Determine the [X, Y] coordinate at the center of the cell enclosing the given text.  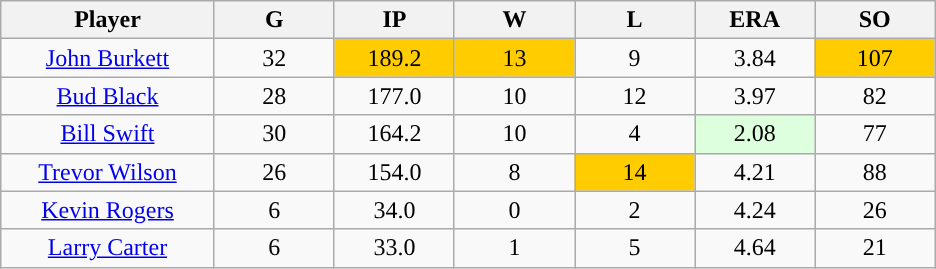
Larry Carter [108, 248]
Bill Swift [108, 134]
G [274, 20]
9 [635, 58]
IP [394, 20]
189.2 [394, 58]
82 [875, 96]
4.21 [755, 172]
33.0 [394, 248]
2 [635, 210]
32 [274, 58]
177.0 [394, 96]
3.97 [755, 96]
3.84 [755, 58]
4.64 [755, 248]
Trevor Wilson [108, 172]
Kevin Rogers [108, 210]
34.0 [394, 210]
12 [635, 96]
4.24 [755, 210]
154.0 [394, 172]
28 [274, 96]
13 [514, 58]
2.08 [755, 134]
0 [514, 210]
14 [635, 172]
8 [514, 172]
21 [875, 248]
107 [875, 58]
ERA [755, 20]
164.2 [394, 134]
5 [635, 248]
SO [875, 20]
John Burkett [108, 58]
Bud Black [108, 96]
L [635, 20]
W [514, 20]
4 [635, 134]
88 [875, 172]
Player [108, 20]
1 [514, 248]
77 [875, 134]
30 [274, 134]
